Extract the [X, Y] coordinate from the center of the cell holding the provided text.  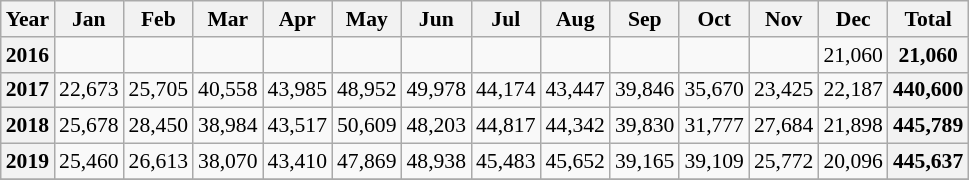
Jul [506, 19]
25,772 [784, 162]
43,517 [298, 126]
440,600 [928, 90]
44,342 [574, 126]
44,817 [506, 126]
Total [928, 19]
23,425 [784, 90]
50,609 [366, 126]
27,684 [784, 126]
Nov [784, 19]
20,096 [852, 162]
43,410 [298, 162]
2018 [28, 126]
21,898 [852, 126]
Dec [852, 19]
40,558 [228, 90]
48,203 [436, 126]
38,070 [228, 162]
25,678 [88, 126]
May [366, 19]
22,187 [852, 90]
39,109 [714, 162]
26,613 [158, 162]
Oct [714, 19]
Sep [644, 19]
48,938 [436, 162]
43,985 [298, 90]
25,705 [158, 90]
22,673 [88, 90]
28,450 [158, 126]
Jan [88, 19]
31,777 [714, 126]
Mar [228, 19]
Apr [298, 19]
39,846 [644, 90]
45,652 [574, 162]
2017 [28, 90]
45,483 [506, 162]
Feb [158, 19]
2016 [28, 55]
49,978 [436, 90]
Aug [574, 19]
445,789 [928, 126]
35,670 [714, 90]
43,447 [574, 90]
39,165 [644, 162]
Jun [436, 19]
44,174 [506, 90]
47,869 [366, 162]
2019 [28, 162]
39,830 [644, 126]
25,460 [88, 162]
445,637 [928, 162]
38,984 [228, 126]
Year [28, 19]
48,952 [366, 90]
